Find where the given text appears and provide that cell's center as (x, y) coordinate. 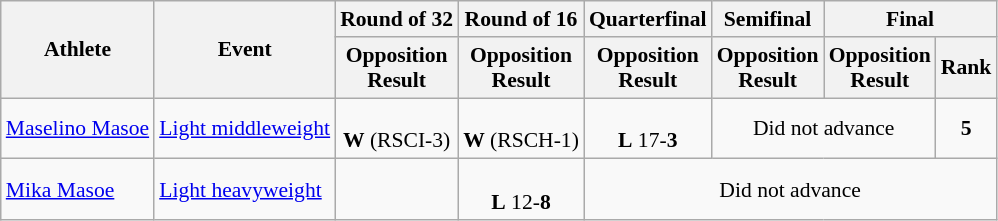
L 12-8 (521, 190)
Maselino Masoe (78, 128)
5 (966, 128)
Light heavyweight (244, 190)
L 17-3 (648, 128)
W (RSCH-1) (521, 128)
Round of 16 (521, 19)
Event (244, 50)
Round of 32 (396, 19)
Athlete (78, 50)
W (RSCI-3) (396, 128)
Quarterfinal (648, 19)
Rank (966, 68)
Final (910, 19)
Mika Masoe (78, 190)
Light middleweight (244, 128)
Semifinal (768, 19)
